From the cell containing the given text, extract its center point as (X, Y) coordinate. 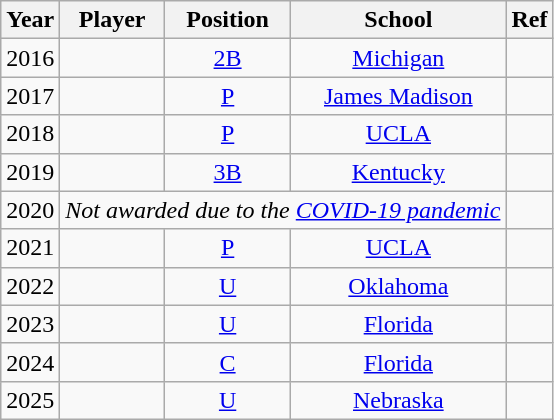
2B (227, 58)
Ref (530, 20)
2022 (30, 286)
Kentucky (398, 172)
School (398, 20)
2016 (30, 58)
Not awarded due to the COVID-19 pandemic (283, 210)
Player (112, 20)
Michigan (398, 58)
2021 (30, 248)
Position (227, 20)
2023 (30, 324)
Year (30, 20)
2018 (30, 134)
Oklahoma (398, 286)
3B (227, 172)
Nebraska (398, 400)
2025 (30, 400)
James Madison (398, 96)
2019 (30, 172)
2024 (30, 362)
2020 (30, 210)
C (227, 362)
2017 (30, 96)
